Locate the cell with the specified text and output its [X, Y] center coordinate. 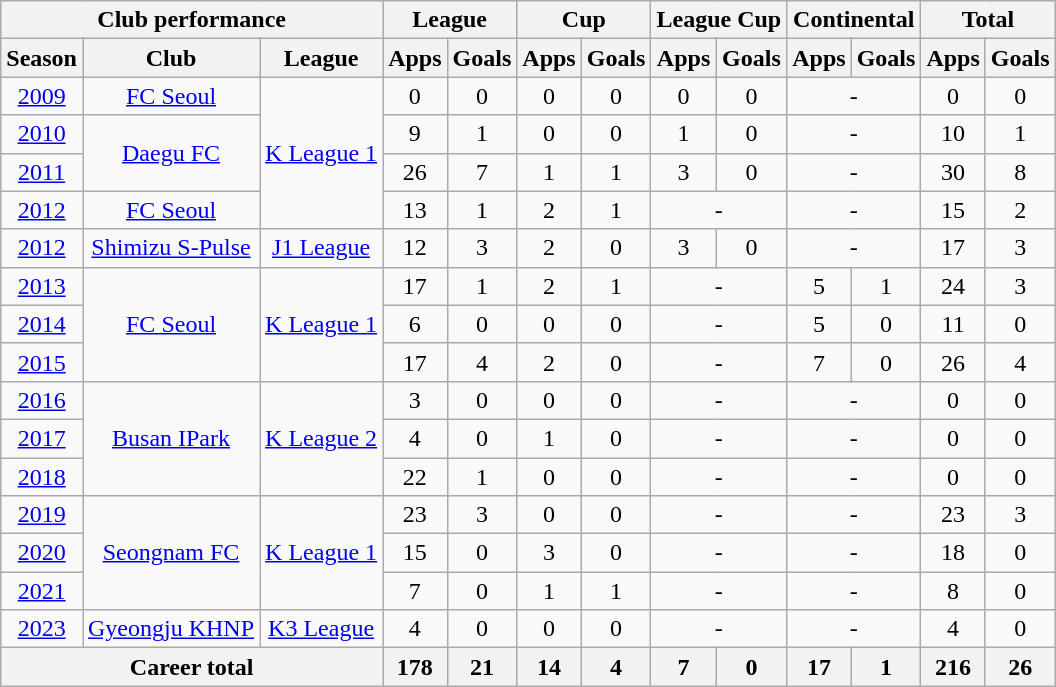
2019 [42, 515]
2023 [42, 629]
2021 [42, 591]
12 [415, 248]
2013 [42, 286]
14 [549, 667]
League Cup [719, 20]
2009 [42, 96]
2015 [42, 362]
216 [953, 667]
Season [42, 58]
K3 League [322, 629]
J1 League [322, 248]
Cup [584, 20]
Club performance [192, 20]
6 [415, 324]
18 [953, 553]
2020 [42, 553]
Career total [192, 667]
24 [953, 286]
2017 [42, 438]
Continental [854, 20]
Seongnam FC [170, 553]
Total [988, 20]
2011 [42, 172]
Busan IPark [170, 438]
2016 [42, 400]
K League 2 [322, 438]
178 [415, 667]
2014 [42, 324]
2018 [42, 477]
Gyeongju KHNP [170, 629]
22 [415, 477]
Shimizu S-Pulse [170, 248]
9 [415, 134]
30 [953, 172]
Club [170, 58]
13 [415, 210]
11 [953, 324]
Daegu FC [170, 153]
10 [953, 134]
21 [482, 667]
2010 [42, 134]
